Extract the (x, y) coordinate from the center of the cell holding the provided text.  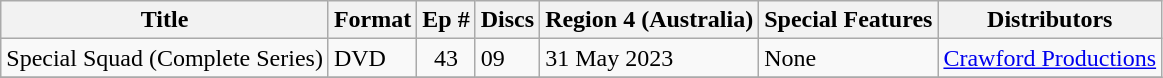
Region 4 (Australia) (650, 20)
Title (165, 20)
Crawford Productions (1050, 58)
Special Features (848, 20)
Discs (507, 20)
Distributors (1050, 20)
Format (372, 20)
DVD (372, 58)
43 (446, 58)
31 May 2023 (650, 58)
None (848, 58)
09 (507, 58)
Special Squad (Complete Series) (165, 58)
Ep # (446, 20)
